Scan for the cell matching the given text and deliver its (X, Y) coordinate at center. 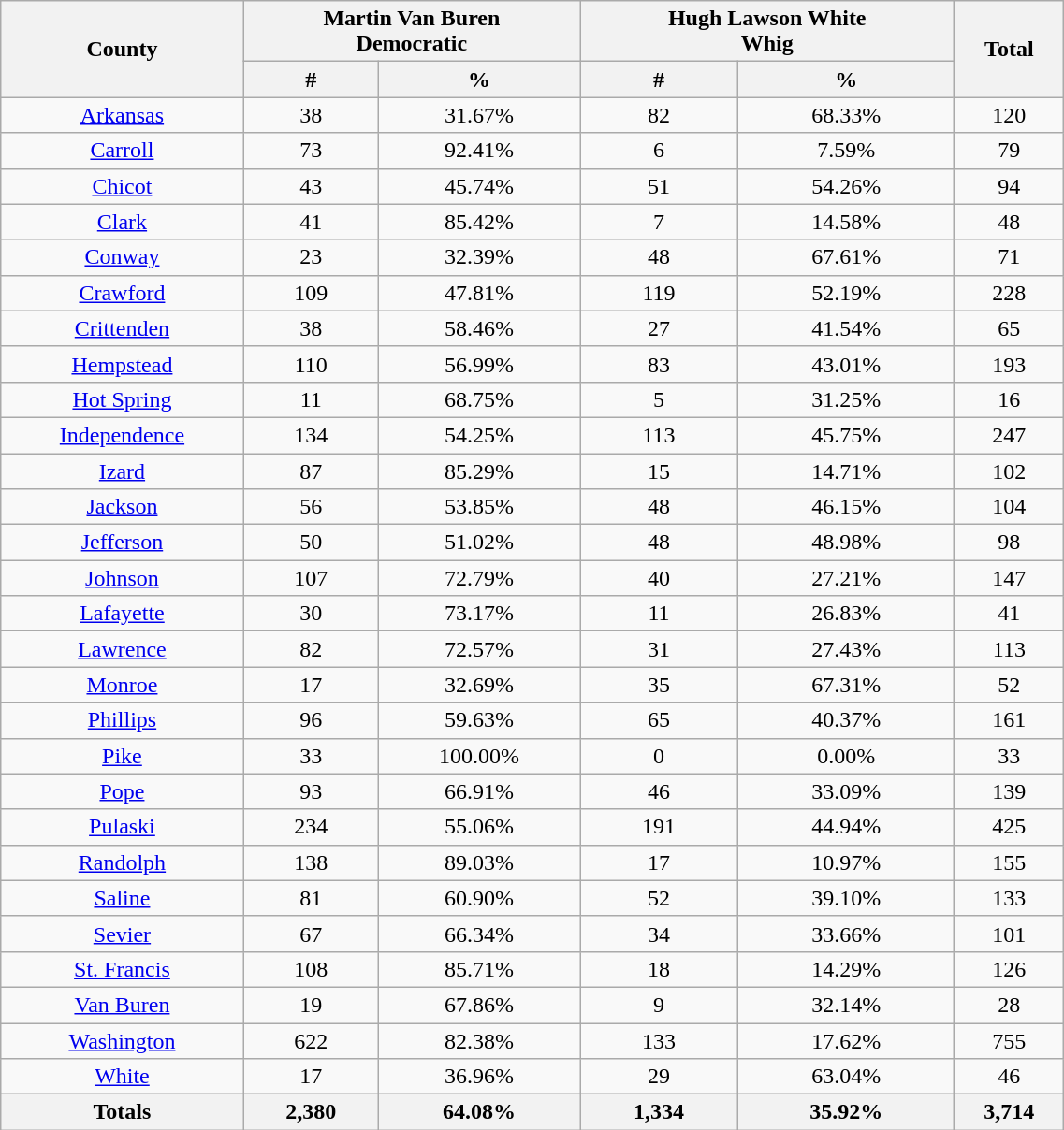
County (122, 49)
Jackson (122, 507)
66.34% (479, 934)
16 (1009, 399)
228 (1009, 293)
45.75% (846, 435)
51 (659, 186)
Clark (122, 222)
Hempstead (122, 364)
64.08% (479, 1112)
71 (1009, 257)
Washington (122, 1041)
Conway (122, 257)
89.03% (479, 862)
40.37% (846, 720)
28 (1009, 1005)
5 (659, 399)
7.59% (846, 151)
67 (311, 934)
32.39% (479, 257)
102 (1009, 471)
35.92% (846, 1112)
Independence (122, 435)
68.33% (846, 115)
60.90% (479, 898)
1,334 (659, 1112)
59.63% (479, 720)
85.42% (479, 222)
85.71% (479, 969)
31.25% (846, 399)
32.69% (479, 685)
Chicot (122, 186)
134 (311, 435)
52.19% (846, 293)
120 (1009, 115)
234 (311, 827)
Van Buren (122, 1005)
46.15% (846, 507)
23 (311, 257)
66.91% (479, 791)
119 (659, 293)
Sevier (122, 934)
10.97% (846, 862)
622 (311, 1041)
126 (1009, 969)
Pulaski (122, 827)
92.41% (479, 151)
48.98% (846, 543)
51.02% (479, 543)
Total (1009, 49)
34 (659, 934)
50 (311, 543)
Crawford (122, 293)
191 (659, 827)
755 (1009, 1041)
2,380 (311, 1112)
161 (1009, 720)
68.75% (479, 399)
33.09% (846, 791)
109 (311, 293)
19 (311, 1005)
27.21% (846, 578)
425 (1009, 827)
96 (311, 720)
108 (311, 969)
43 (311, 186)
27 (659, 328)
73.17% (479, 614)
36.96% (479, 1077)
67.31% (846, 685)
White (122, 1077)
Monroe (122, 685)
40 (659, 578)
Randolph (122, 862)
85.29% (479, 471)
87 (311, 471)
Phillips (122, 720)
6 (659, 151)
155 (1009, 862)
32.14% (846, 1005)
39.10% (846, 898)
29 (659, 1077)
93 (311, 791)
54.26% (846, 186)
35 (659, 685)
47.81% (479, 293)
Izard (122, 471)
17.62% (846, 1041)
193 (1009, 364)
100.00% (479, 756)
63.04% (846, 1077)
33.66% (846, 934)
Pike (122, 756)
54.25% (479, 435)
58.46% (479, 328)
3,714 (1009, 1112)
Lafayette (122, 614)
44.94% (846, 827)
7 (659, 222)
Totals (122, 1112)
Hugh Lawson WhiteWhig (767, 32)
31.67% (479, 115)
26.83% (846, 614)
14.71% (846, 471)
104 (1009, 507)
147 (1009, 578)
St. Francis (122, 969)
72.57% (479, 649)
0 (659, 756)
14.58% (846, 222)
31 (659, 649)
Crittenden (122, 328)
247 (1009, 435)
14.29% (846, 969)
15 (659, 471)
Pope (122, 791)
18 (659, 969)
83 (659, 364)
Hot Spring (122, 399)
27.43% (846, 649)
82.38% (479, 1041)
Johnson (122, 578)
30 (311, 614)
67.86% (479, 1005)
9 (659, 1005)
56 (311, 507)
41.54% (846, 328)
Jefferson (122, 543)
Carroll (122, 151)
94 (1009, 186)
45.74% (479, 186)
67.61% (846, 257)
Arkansas (122, 115)
98 (1009, 543)
107 (311, 578)
Lawrence (122, 649)
81 (311, 898)
0.00% (846, 756)
43.01% (846, 364)
73 (311, 151)
72.79% (479, 578)
138 (311, 862)
56.99% (479, 364)
110 (311, 364)
79 (1009, 151)
55.06% (479, 827)
53.85% (479, 507)
Martin Van BurenDemocratic (412, 32)
101 (1009, 934)
Saline (122, 898)
139 (1009, 791)
